Identify which cell holds the provided text, then report its [X, Y] central coordinate. 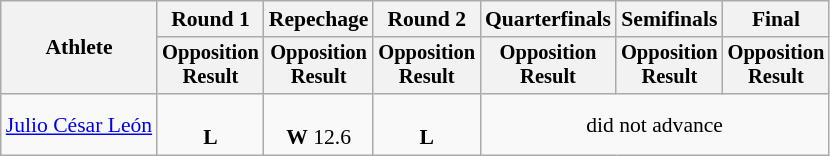
did not advance [654, 124]
Julio César León [79, 124]
W 12.6 [319, 124]
Round 2 [426, 19]
Final [776, 19]
Semifinals [670, 19]
Athlete [79, 48]
Quarterfinals [548, 19]
Round 1 [210, 19]
Repechage [319, 19]
